From the cell containing the given text, extract its center point as [x, y] coordinate. 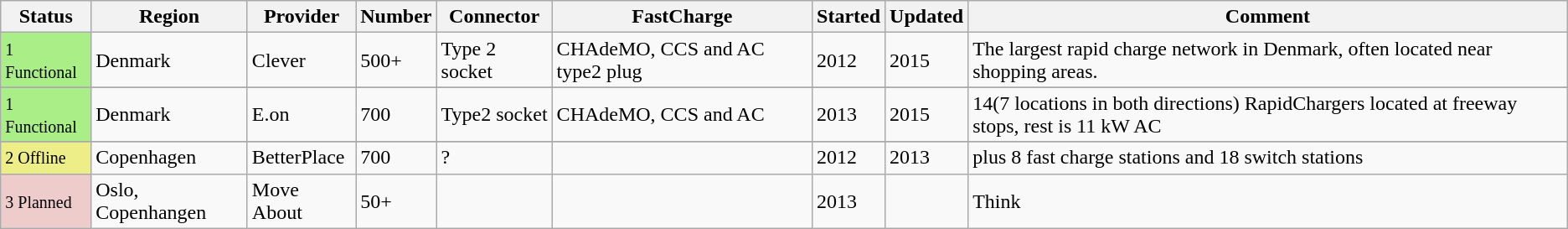
plus 8 fast charge stations and 18 switch stations [1268, 158]
Provider [302, 17]
2 Offline [46, 158]
Type2 socket [494, 114]
Move About [302, 201]
Oslo, Copenhangen [169, 201]
BetterPlace [302, 158]
E.on [302, 114]
The largest rapid charge network in Denmark, often located near shopping areas. [1268, 60]
50+ [396, 201]
500+ [396, 60]
FastCharge [682, 17]
Comment [1268, 17]
? [494, 158]
Started [849, 17]
3 Planned [46, 201]
Number [396, 17]
14(7 locations in both directions) RapidChargers located at freeway stops, rest is 11 kW AC [1268, 114]
CHAdeMO, CCS and AC type2 plug [682, 60]
Copenhagen [169, 158]
Think [1268, 201]
Type 2 socket [494, 60]
Region [169, 17]
Updated [926, 17]
Connector [494, 17]
CHAdeMO, CCS and AC [682, 114]
Clever [302, 60]
Status [46, 17]
